Find where the given text appears and provide that cell's center as (x, y) coordinate. 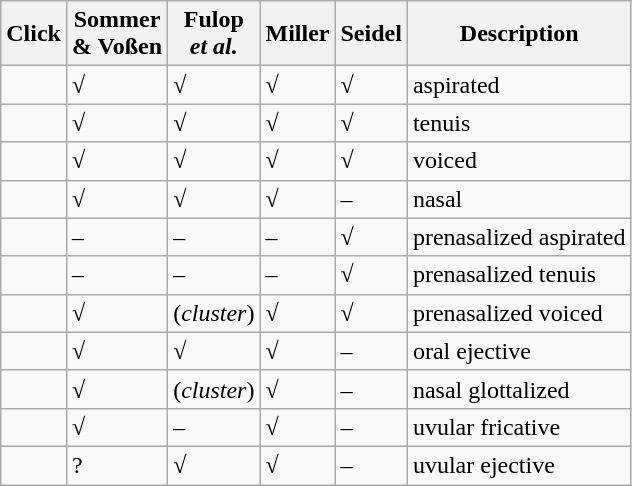
aspirated (519, 85)
Miller (298, 34)
Fulopet al. (214, 34)
tenuis (519, 123)
nasal (519, 199)
prenasalized aspirated (519, 237)
Click (34, 34)
uvular fricative (519, 427)
voiced (519, 161)
Seidel (371, 34)
oral ejective (519, 351)
prenasalized tenuis (519, 275)
prenasalized voiced (519, 313)
Sommer& Voßen (116, 34)
Description (519, 34)
nasal glottalized (519, 389)
uvular ejective (519, 465)
? (116, 465)
